For the text-containing cell, return its midpoint in [X, Y] coordinate format. 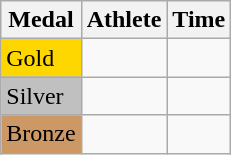
Gold [41, 58]
Athlete [124, 20]
Bronze [41, 134]
Silver [41, 96]
Medal [41, 20]
Time [199, 20]
